Provide the (x, y) coordinate of the cell's center where the given text is located.  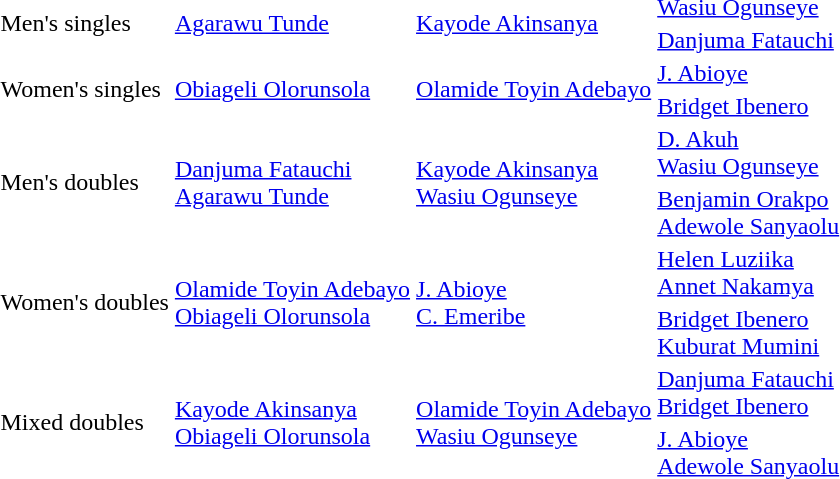
J. Abioye C. Emeribe (534, 302)
Danjuma Fatauchi Agarawu Tunde (292, 182)
Kayode Akinsanya Wasiu Ogunseye (534, 182)
Obiageli Olorunsola (292, 90)
Olamide Toyin Adebayo Obiageli Olorunsola (292, 302)
Olamide Toyin Adebayo (534, 90)
